Return (X, Y) of the center of cell containing provided text 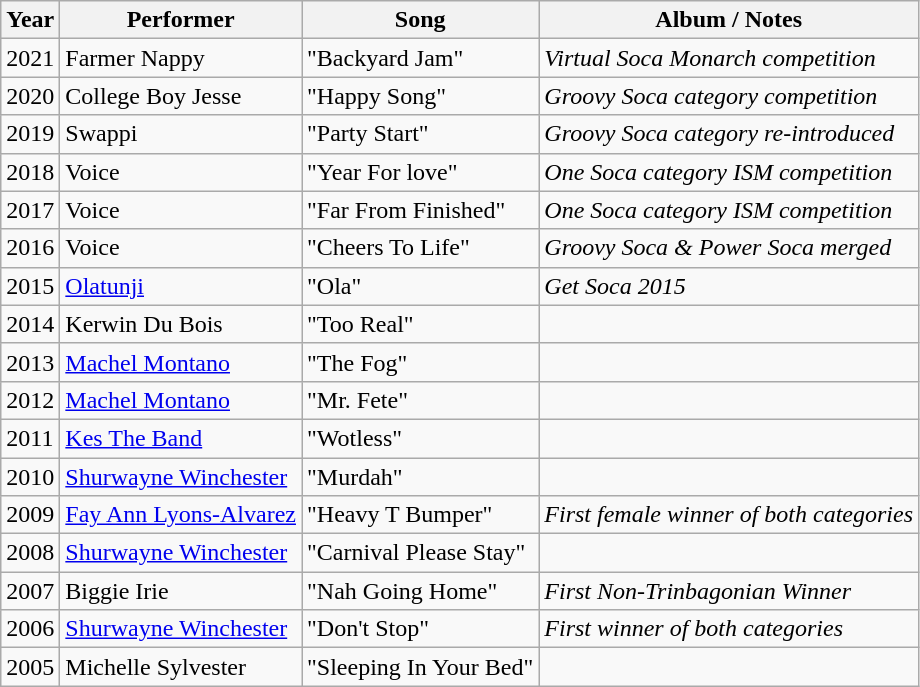
"Ola" (420, 286)
Biggie Irie (181, 591)
2006 (30, 629)
Song (420, 20)
"Heavy T Bumper" (420, 515)
2015 (30, 286)
Performer (181, 20)
"Happy Song" (420, 96)
First Non-Trinbagonian Winner (729, 591)
"Carnival Please Stay" (420, 553)
2009 (30, 515)
2012 (30, 400)
"Too Real" (420, 324)
"The Fog" (420, 362)
2013 (30, 362)
"Mr. Fete" (420, 400)
College Boy Jesse (181, 96)
2014 (30, 324)
2020 (30, 96)
2008 (30, 553)
"Far From Finished" (420, 210)
Album / Notes (729, 20)
2007 (30, 591)
2010 (30, 477)
Kerwin Du Bois (181, 324)
Groovy Soca category re-introduced (729, 134)
Swappi (181, 134)
"Sleeping In Your Bed" (420, 667)
2016 (30, 248)
"Party Start" (420, 134)
"Nah Going Home" (420, 591)
Olatunji (181, 286)
Groovy Soca & Power Soca merged (729, 248)
Get Soca 2015 (729, 286)
Groovy Soca category competition (729, 96)
2017 (30, 210)
Virtual Soca Monarch competition (729, 58)
"Backyard Jam" (420, 58)
"Don't Stop" (420, 629)
2005 (30, 667)
2018 (30, 172)
2011 (30, 438)
First female winner of both categories (729, 515)
"Year For love" (420, 172)
Farmer Nappy (181, 58)
"Murdah" (420, 477)
Year (30, 20)
2019 (30, 134)
2021 (30, 58)
First winner of both categories (729, 629)
Fay Ann Lyons-Alvarez (181, 515)
Michelle Sylvester (181, 667)
"Cheers To Life" (420, 248)
Kes The Band (181, 438)
"Wotless" (420, 438)
